From the cell containing the given text, extract its center point as (X, Y) coordinate. 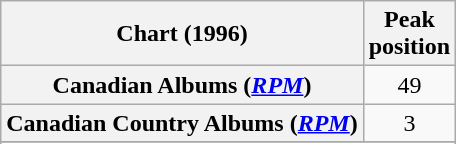
49 (409, 85)
Canadian Albums (RPM) (182, 85)
Peakposition (409, 34)
Chart (1996) (182, 34)
3 (409, 123)
Canadian Country Albums (RPM) (182, 123)
